Output the [x, y] coordinate of the center of the cell containing the given text.  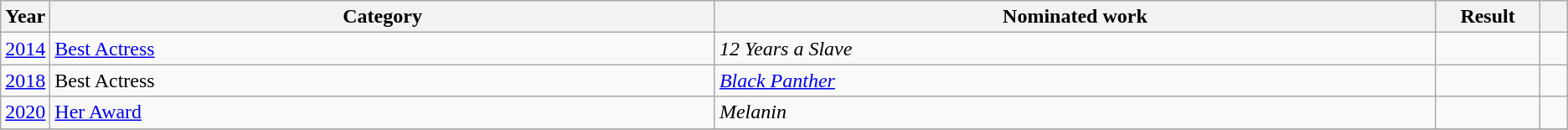
2018 [25, 81]
Result [1488, 17]
Her Award [383, 112]
2014 [25, 49]
Year [25, 17]
12 Years a Slave [1075, 49]
Black Panther [1075, 81]
2020 [25, 112]
Category [383, 17]
Melanin [1075, 112]
Nominated work [1075, 17]
